Locate the cell with the specified text and output its [X, Y] center coordinate. 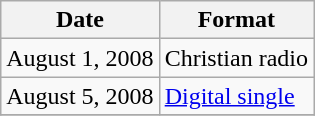
Format [236, 20]
August 5, 2008 [80, 96]
Digital single [236, 96]
Christian radio [236, 58]
Date [80, 20]
August 1, 2008 [80, 58]
